Extract the [X, Y] coordinate from the center of the cell holding the provided text.  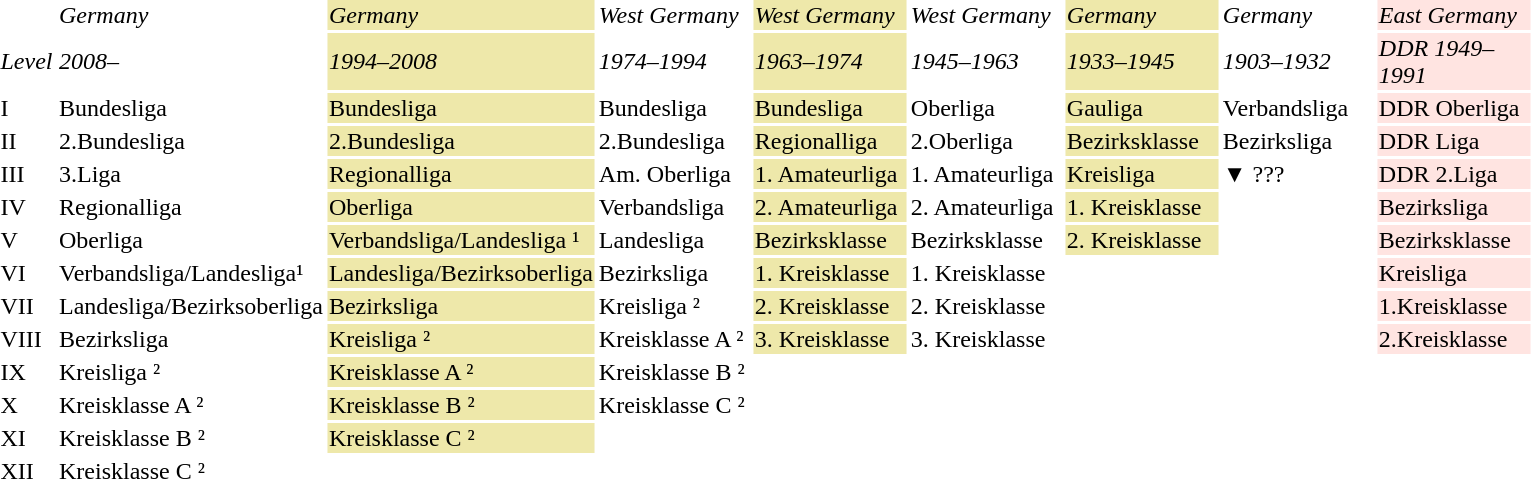
▼ ??? [1298, 174]
2008– [192, 62]
East Germany [1454, 15]
Am. Oberliga [674, 174]
1994–2008 [460, 62]
Landesliga [674, 240]
2.Oberliga [986, 141]
1933–1945 [1142, 62]
3.Liga [192, 174]
Gauliga [1142, 108]
1.Kreisklasse [1454, 306]
Verbandsliga/Landesliga¹ [192, 273]
DDR 1949–1991 [1454, 62]
DDR Oberliga [1454, 108]
DDR 2.Liga [1454, 174]
1903–1932 [1298, 62]
DDR Liga [1454, 141]
Verbandsliga/Landesliga ¹ [460, 240]
2.Kreisklasse [1454, 339]
1945–1963 [986, 62]
1963–1974 [830, 62]
1974–1994 [674, 62]
